Identify which cell holds the provided text, then report its (X, Y) central coordinate. 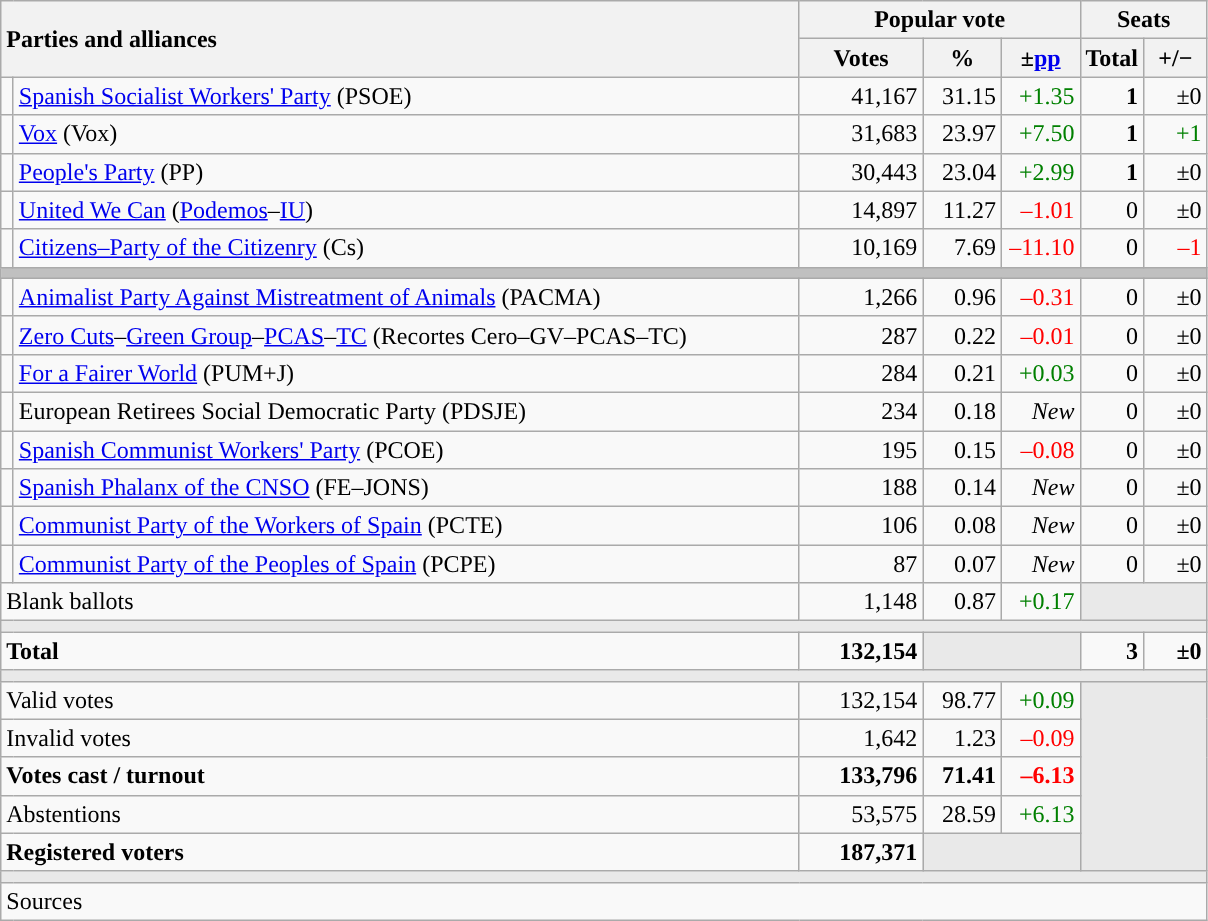
Popular vote (940, 20)
United We Can (Podemos–IU) (406, 210)
European Retirees Social Democratic Party (PDSJE) (406, 411)
234 (861, 411)
Seats (1144, 20)
Registered voters (400, 852)
Spanish Phalanx of the CNSO (FE–JONS) (406, 488)
–1 (1176, 248)
Votes (861, 58)
+2.99 (1040, 172)
1,266 (861, 297)
Citizens–Party of the Citizenry (Cs) (406, 248)
10,169 (861, 248)
98.77 (962, 700)
Communist Party of the Workers of Spain (PCTE) (406, 526)
3 (1112, 651)
–0.31 (1040, 297)
0.07 (962, 564)
1,148 (861, 602)
+6.13 (1040, 814)
Valid votes (400, 700)
Sources (604, 901)
–0.09 (1040, 738)
0.18 (962, 411)
+0.17 (1040, 602)
Votes cast / turnout (400, 776)
+1 (1176, 134)
106 (861, 526)
Animalist Party Against Mistreatment of Animals (PACMA) (406, 297)
0.22 (962, 335)
For a Fairer World (PUM+J) (406, 373)
–0.08 (1040, 449)
87 (861, 564)
Vox (Vox) (406, 134)
287 (861, 335)
Spanish Socialist Workers' Party (PSOE) (406, 96)
–0.01 (1040, 335)
23.04 (962, 172)
+1.35 (1040, 96)
0.14 (962, 488)
188 (861, 488)
1.23 (962, 738)
41,167 (861, 96)
31.15 (962, 96)
–11.10 (1040, 248)
Zero Cuts–Green Group–PCAS–TC (Recortes Cero–GV–PCAS–TC) (406, 335)
Spanish Communist Workers' Party (PCOE) (406, 449)
Communist Party of the Peoples of Spain (PCPE) (406, 564)
0.15 (962, 449)
+/− (1176, 58)
+0.09 (1040, 700)
7.69 (962, 248)
71.41 (962, 776)
% (962, 58)
Parties and alliances (400, 39)
133,796 (861, 776)
–6.13 (1040, 776)
14,897 (861, 210)
0.96 (962, 297)
±pp (1040, 58)
+0.03 (1040, 373)
31,683 (861, 134)
28.59 (962, 814)
187,371 (861, 852)
0.08 (962, 526)
–1.01 (1040, 210)
30,443 (861, 172)
195 (861, 449)
11.27 (962, 210)
23.97 (962, 134)
Invalid votes (400, 738)
Blank ballots (400, 602)
+7.50 (1040, 134)
0.87 (962, 602)
People's Party (PP) (406, 172)
1,642 (861, 738)
53,575 (861, 814)
284 (861, 373)
0.21 (962, 373)
Abstentions (400, 814)
